Detect which cell encompasses the target text, then output its [x, y] center coordinate. 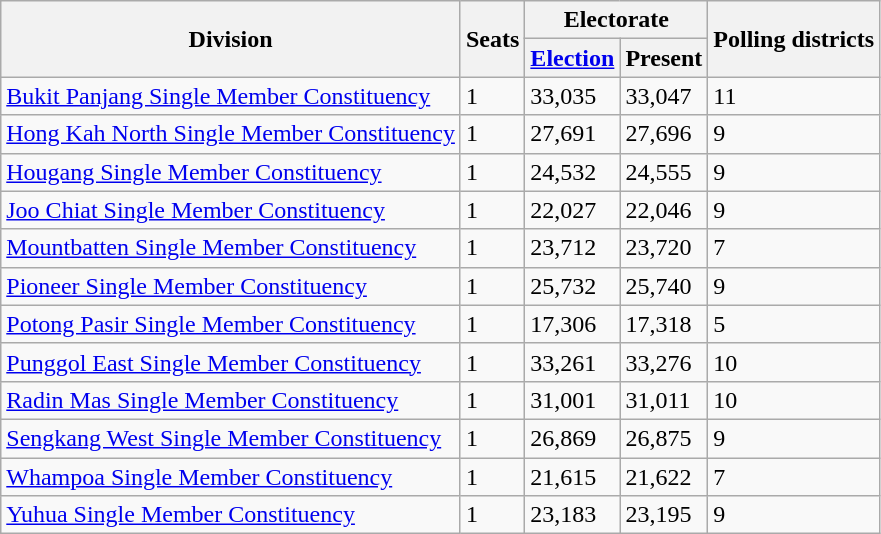
Election [572, 58]
27,696 [664, 134]
21,622 [664, 477]
23,195 [664, 515]
Hougang Single Member Constituency [231, 172]
23,183 [572, 515]
23,712 [572, 248]
27,691 [572, 134]
26,875 [664, 438]
11 [794, 96]
Hong Kah North Single Member Constituency [231, 134]
17,306 [572, 324]
33,035 [572, 96]
Pioneer Single Member Constituency [231, 286]
17,318 [664, 324]
31,001 [572, 400]
22,027 [572, 210]
Division [231, 39]
Mountbatten Single Member Constituency [231, 248]
Joo Chiat Single Member Constituency [231, 210]
Sengkang West Single Member Constituency [231, 438]
5 [794, 324]
Seats [492, 39]
Bukit Panjang Single Member Constituency [231, 96]
33,261 [572, 362]
24,555 [664, 172]
26,869 [572, 438]
Electorate [616, 20]
Yuhua Single Member Constituency [231, 515]
21,615 [572, 477]
25,732 [572, 286]
Polling districts [794, 39]
24,532 [572, 172]
Potong Pasir Single Member Constituency [231, 324]
Present [664, 58]
33,276 [664, 362]
Punggol East Single Member Constituency [231, 362]
23,720 [664, 248]
33,047 [664, 96]
Radin Mas Single Member Constituency [231, 400]
Whampoa Single Member Constituency [231, 477]
31,011 [664, 400]
22,046 [664, 210]
25,740 [664, 286]
